Provide the (x, y) coordinate of the cell's center where the given text is located.  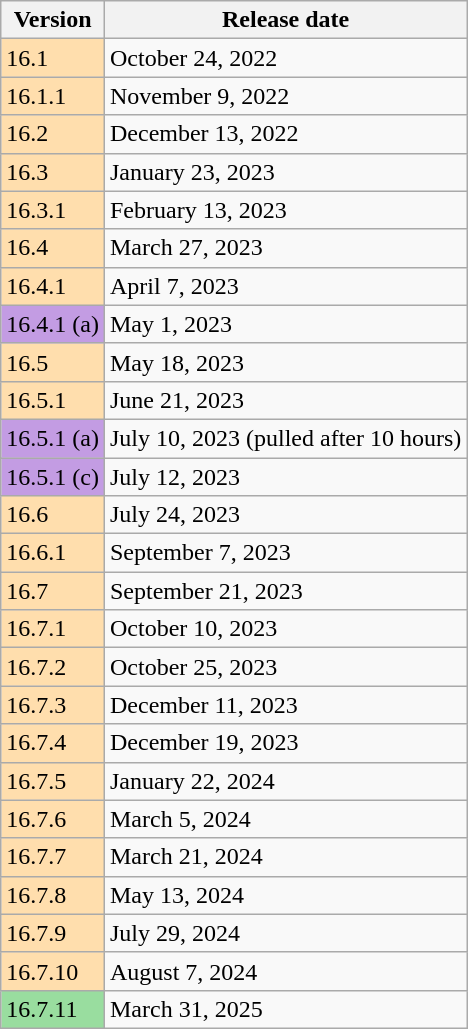
16.4 (53, 248)
November 9, 2022 (285, 96)
May 18, 2023 (285, 362)
16.4.1 (a) (53, 324)
16.7.11 (53, 1009)
July 12, 2023 (285, 477)
March 5, 2024 (285, 819)
16.7.2 (53, 667)
March 21, 2024 (285, 857)
May 1, 2023 (285, 324)
October 10, 2023 (285, 629)
September 7, 2023 (285, 553)
April 7, 2023 (285, 286)
Version (53, 20)
July 29, 2024 (285, 933)
October 24, 2022 (285, 58)
16.6 (53, 515)
16.4.1 (53, 286)
May 13, 2024 (285, 895)
16.5.1 (a) (53, 438)
16.3.1 (53, 210)
February 13, 2023 (285, 210)
16.1.1 (53, 96)
16.5 (53, 362)
16.6.1 (53, 553)
December 13, 2022 (285, 134)
16.7 (53, 591)
16.7.10 (53, 971)
16.2 (53, 134)
June 21, 2023 (285, 400)
Release date (285, 20)
16.1 (53, 58)
16.3 (53, 172)
March 27, 2023 (285, 248)
16.7.9 (53, 933)
16.7.1 (53, 629)
16.7.8 (53, 895)
July 24, 2023 (285, 515)
October 25, 2023 (285, 667)
December 19, 2023 (285, 743)
December 11, 2023 (285, 705)
16.7.5 (53, 781)
16.5.1 (53, 400)
16.5.1 (c) (53, 477)
August 7, 2024 (285, 971)
July 10, 2023 (pulled after 10 hours) (285, 438)
16.7.3 (53, 705)
16.7.7 (53, 857)
September 21, 2023 (285, 591)
16.7.6 (53, 819)
January 23, 2023 (285, 172)
16.7.4 (53, 743)
March 31, 2025 (285, 1009)
January 22, 2024 (285, 781)
